Search for the cell housing the specified text and yield its [x, y] center coordinate. 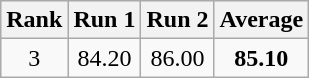
84.20 [104, 58]
Run 2 [178, 20]
3 [34, 58]
Rank [34, 20]
Average [262, 20]
86.00 [178, 58]
85.10 [262, 58]
Run 1 [104, 20]
